Return the [X, Y] coordinate for the center point of the cell that contains the specified text.  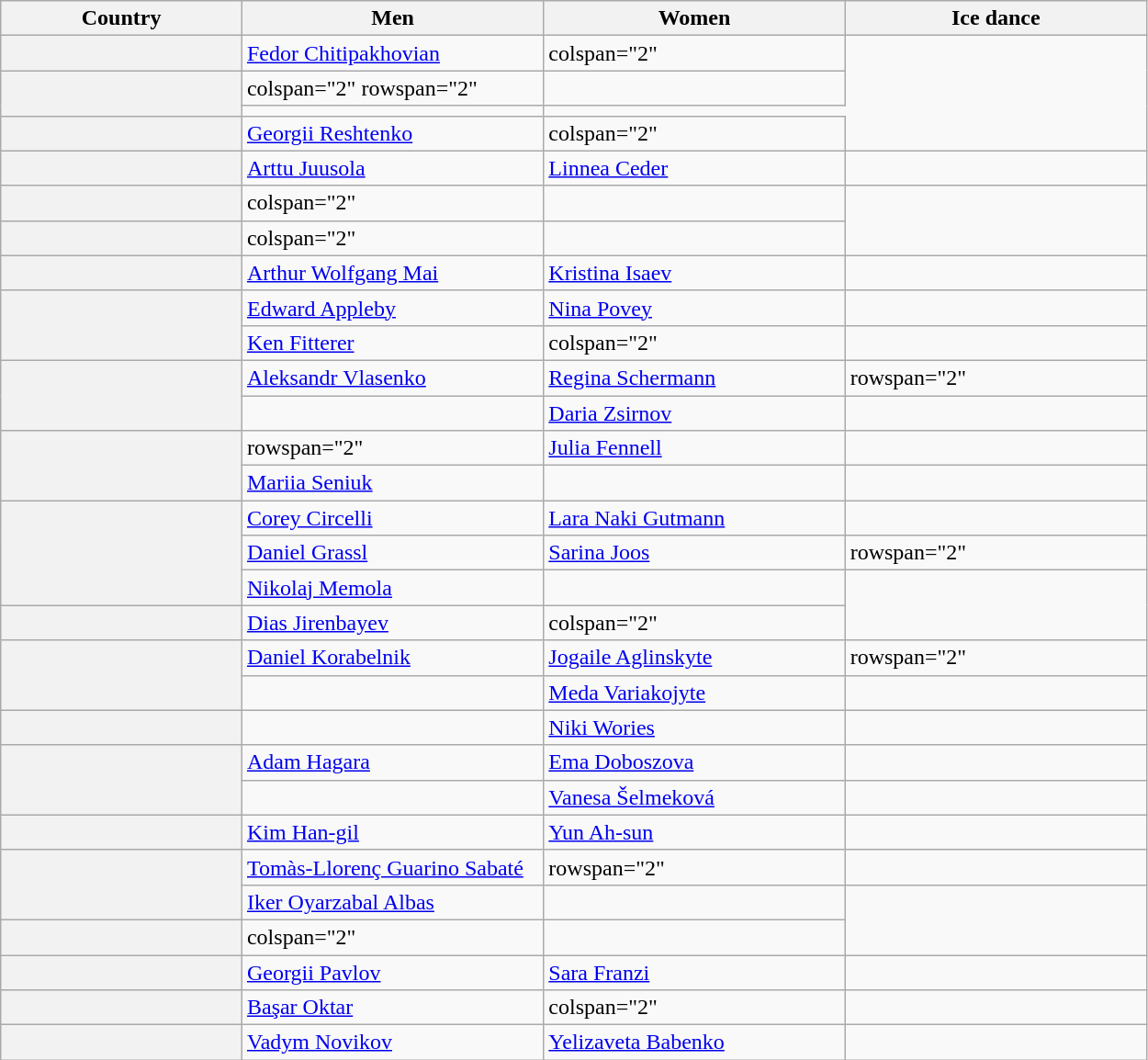
Jogaile Aglinskyte [694, 658]
Men [392, 18]
Linnea Ceder [694, 168]
Edward Appleby [392, 308]
Vanesa Šelmeková [694, 797]
Dias Jirenbayev [392, 623]
Meda Variakojyte [694, 693]
Nina Povey [694, 308]
Ice dance [996, 18]
colspan="2" rowspan="2" [392, 88]
Tomàs-Llorenç Guarino Sabaté [392, 867]
Ema Doboszova [694, 762]
Nikolaj Memola [392, 588]
Sarina Joos [694, 553]
Sara Franzi [694, 973]
Kristina Isaev [694, 273]
Regina Schermann [694, 378]
Lara Naki Gutmann [694, 518]
Daria Zsirnov [694, 412]
Women [694, 18]
Niki Wories [694, 727]
Country [121, 18]
Yun Ah-sun [694, 832]
Mariia Seniuk [392, 483]
Arttu Juusola [392, 168]
Adam Hagara [392, 762]
Vadym Novikov [392, 1043]
Başar Oktar [392, 1008]
Ken Fitterer [392, 343]
Aleksandr Vlasenko [392, 378]
Fedor Chitipakhovian [392, 53]
Corey Circelli [392, 518]
Yelizaveta Babenko [694, 1043]
Julia Fennell [694, 448]
Iker Oyarzabal Albas [392, 902]
Georgii Pavlov [392, 973]
Kim Han-gil [392, 832]
Daniel Korabelnik [392, 658]
Georgii Reshtenko [392, 133]
Daniel Grassl [392, 553]
Arthur Wolfgang Mai [392, 273]
